Locate the cell with the specified text and output its (x, y) center coordinate. 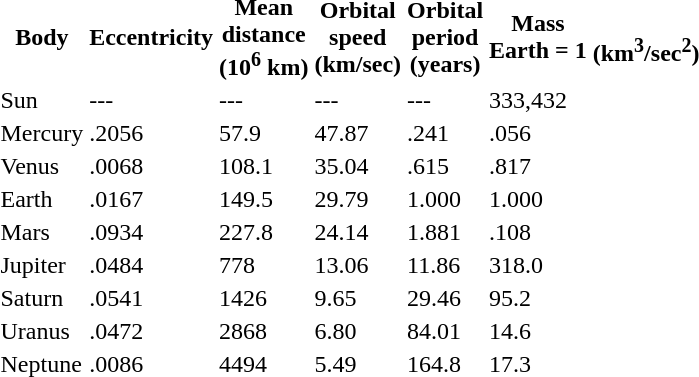
84.01 (446, 331)
.056 (538, 133)
.2056 (152, 133)
35.04 (358, 166)
13.06 (358, 265)
778 (264, 265)
29.46 (446, 298)
2868 (264, 331)
1.881 (446, 232)
1426 (264, 298)
.0068 (152, 166)
.108 (538, 232)
108.1 (264, 166)
333,432 (538, 100)
14.6 (538, 331)
149.5 (264, 199)
.0934 (152, 232)
6.80 (358, 331)
318.0 (538, 265)
9.65 (358, 298)
.615 (446, 166)
.0472 (152, 331)
29.79 (358, 199)
95.2 (538, 298)
24.14 (358, 232)
227.8 (264, 232)
.817 (538, 166)
.0167 (152, 199)
.241 (446, 133)
57.9 (264, 133)
11.86 (446, 265)
.0484 (152, 265)
47.87 (358, 133)
.0541 (152, 298)
